Extract the (X, Y) coordinate from the center of the cell holding the provided text.  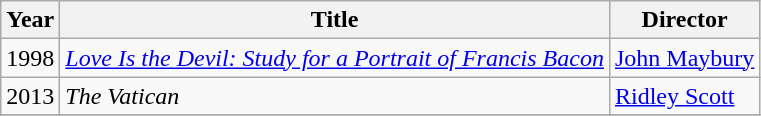
Title (335, 20)
1998 (30, 58)
John Maybury (684, 58)
Director (684, 20)
Year (30, 20)
2013 (30, 96)
The Vatican (335, 96)
Ridley Scott (684, 96)
Love Is the Devil: Study for a Portrait of Francis Bacon (335, 58)
